Search for the cell housing the specified text and yield its [x, y] center coordinate. 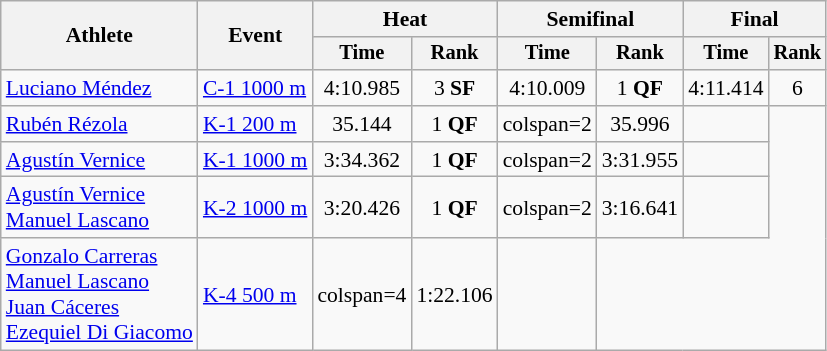
Luciano Méndez [100, 88]
35.996 [640, 124]
K-2 1000 m [255, 208]
3 SF [454, 88]
Rubén Rézola [100, 124]
Heat [404, 19]
4:11.414 [726, 88]
1:22.106 [454, 294]
35.144 [362, 124]
K-1 1000 m [255, 160]
4:10.985 [362, 88]
Agustín Vernice [100, 160]
3:34.362 [362, 160]
Gonzalo CarrerasManuel LascanoJuan CáceresEzequiel Di Giacomo [100, 294]
4:10.009 [548, 88]
Athlete [100, 36]
Semifinal [590, 19]
3:20.426 [362, 208]
K-1 200 m [255, 124]
Agustín VerniceManuel Lascano [100, 208]
colspan=4 [362, 294]
Event [255, 36]
6 [798, 88]
3:31.955 [640, 160]
C-1 1000 m [255, 88]
3:16.641 [640, 208]
K-4 500 m [255, 294]
Final [754, 19]
